Extract the (x, y) coordinate from the center of the cell holding the provided text.  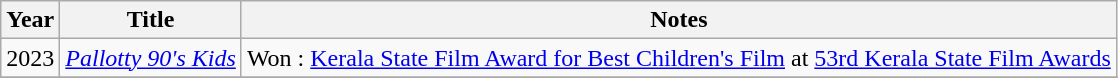
2023 (30, 58)
Title (151, 20)
Notes (678, 20)
Won : Kerala State Film Award for Best Children's Film at 53rd Kerala State Film Awards (678, 58)
Pallotty 90's Kids (151, 58)
Year (30, 20)
